Determine the [x, y] coordinate at the center of the cell enclosing the given text.  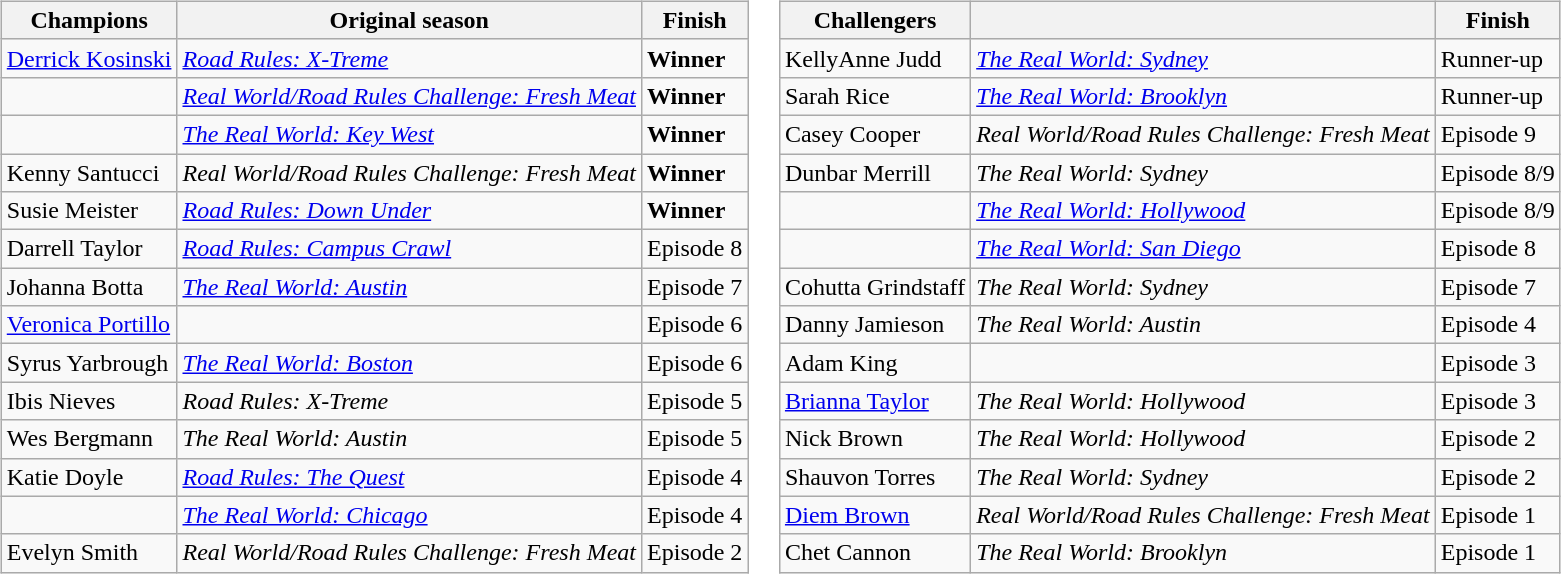
The Real World: Chicago [410, 515]
Nick Brown [874, 439]
Road Rules: Campus Crawl [410, 249]
Johanna Botta [89, 287]
Darrell Taylor [89, 249]
Derrick Kosinski [89, 58]
Susie Meister [89, 211]
Dunbar Merrill [874, 173]
Casey Cooper [874, 134]
Kenny Santucci [89, 173]
Katie Doyle [89, 477]
Evelyn Smith [89, 553]
Original season [410, 20]
Danny Jamieson [874, 325]
Cohutta Grindstaff [874, 287]
The Real World: Key West [410, 134]
Wes Bergmann [89, 439]
Challengers [874, 20]
Chet Cannon [874, 553]
KellyAnne Judd [874, 58]
Shauvon Torres [874, 477]
Diem Brown [874, 515]
Veronica Portillo [89, 325]
Champions [89, 20]
Adam King [874, 363]
Sarah Rice [874, 96]
Brianna Taylor [874, 401]
Ibis Nieves [89, 401]
Road Rules: The Quest [410, 477]
Syrus Yarbrough [89, 363]
Road Rules: Down Under [410, 211]
The Real World: San Diego [1204, 249]
Episode 9 [1498, 134]
The Real World: Boston [410, 363]
